Provide the [X, Y] coordinate of the cell's center where the given text is located.  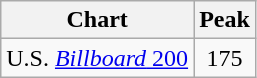
Peak [225, 20]
Chart [98, 20]
175 [225, 58]
U.S. Billboard 200 [98, 58]
